Provide the [X, Y] coordinate of the cell's center where the given text is located.  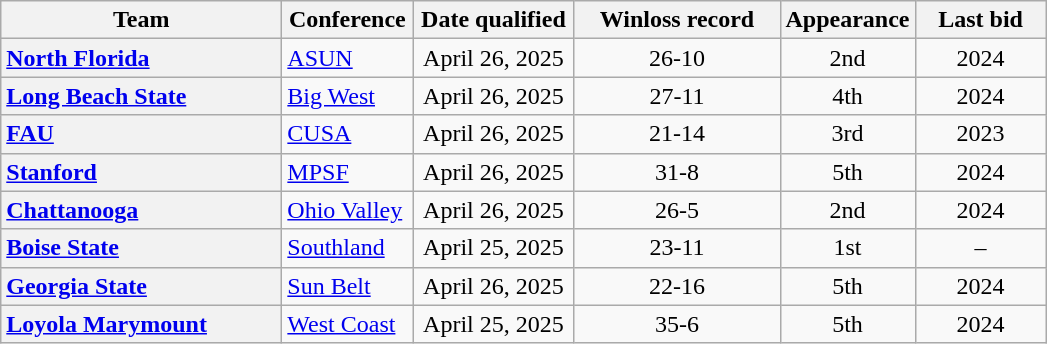
2023 [980, 134]
26-10 [677, 58]
23-11 [677, 248]
31-8 [677, 172]
21-14 [677, 134]
Ohio Valley [348, 210]
Appearance [848, 20]
CUSA [348, 134]
Boise State [142, 248]
MPSF [348, 172]
Stanford [142, 172]
Big West [348, 96]
3rd [848, 134]
Loyola Marymount [142, 324]
– [980, 248]
26-5 [677, 210]
Chattanooga [142, 210]
Sun Belt [348, 286]
North Florida [142, 58]
Date qualified [494, 20]
35-6 [677, 324]
Last bid [980, 20]
Winloss record [677, 20]
Long Beach State [142, 96]
West Coast [348, 324]
ASUN [348, 58]
Georgia State [142, 286]
FAU [142, 134]
Southland [348, 248]
4th [848, 96]
Team [142, 20]
22-16 [677, 286]
1st [848, 248]
Conference [348, 20]
27-11 [677, 96]
